For the text-containing cell, return its midpoint in [X, Y] coordinate format. 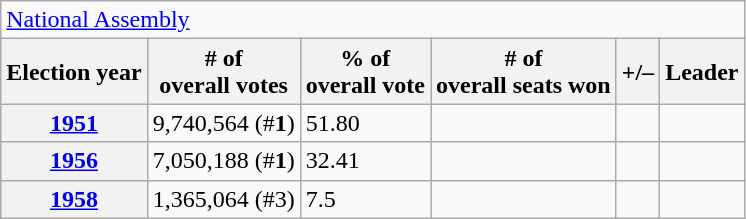
7.5 [365, 199]
# ofoverall seats won [524, 72]
1956 [74, 161]
+/– [638, 72]
32.41 [365, 161]
1951 [74, 123]
Leader [702, 72]
National Assembly [372, 20]
# ofoverall votes [224, 72]
51.80 [365, 123]
1958 [74, 199]
% ofoverall vote [365, 72]
Election year [74, 72]
9,740,564 (#1) [224, 123]
7,050,188 (#1) [224, 161]
1,365,064 (#3) [224, 199]
